Determine the [x, y] coordinate at the center of the cell enclosing the given text.  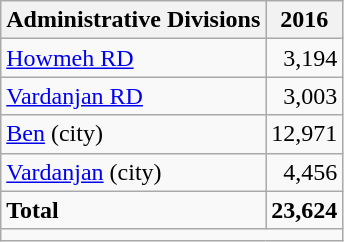
Administrative Divisions [134, 20]
4,456 [304, 172]
2016 [304, 20]
23,624 [304, 210]
Ben (city) [134, 134]
3,194 [304, 58]
Vardanjan RD [134, 96]
12,971 [304, 134]
3,003 [304, 96]
Total [134, 210]
Howmeh RD [134, 58]
Vardanjan (city) [134, 172]
